Output the (X, Y) coordinate of the center of the cell containing the given text.  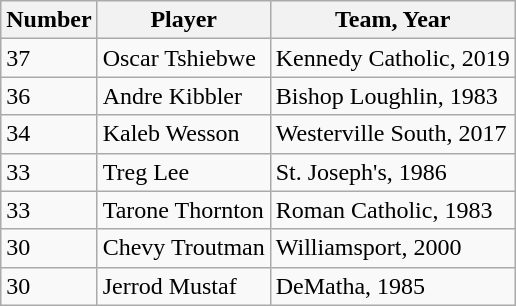
Andre Kibbler (184, 96)
Tarone Thornton (184, 210)
Kaleb Wesson (184, 134)
34 (49, 134)
DeMatha, 1985 (392, 286)
Jerrod Mustaf (184, 286)
Player (184, 20)
Chevy Troutman (184, 248)
Team, Year (392, 20)
Westerville South, 2017 (392, 134)
Roman Catholic, 1983 (392, 210)
Bishop Loughlin, 1983 (392, 96)
Number (49, 20)
Oscar Tshiebwe (184, 58)
Kennedy Catholic, 2019 (392, 58)
St. Joseph's, 1986 (392, 172)
37 (49, 58)
Treg Lee (184, 172)
36 (49, 96)
Williamsport, 2000 (392, 248)
